For the text-containing cell, return its midpoint in (x, y) coordinate format. 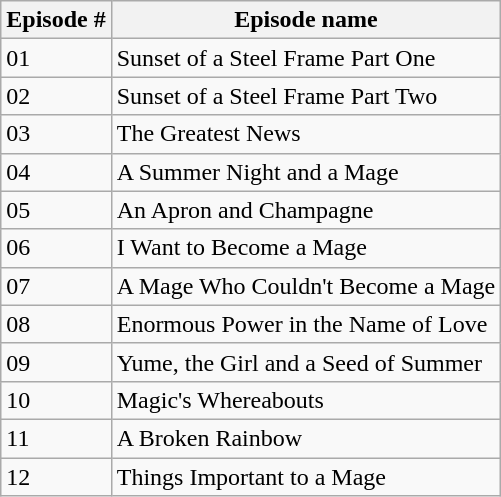
10 (56, 400)
12 (56, 477)
02 (56, 96)
Episode name (306, 20)
The Greatest News (306, 134)
06 (56, 248)
Episode # (56, 20)
Sunset of a Steel Frame Part Two (306, 96)
Magic's Whereabouts (306, 400)
Enormous Power in the Name of Love (306, 324)
09 (56, 362)
11 (56, 438)
03 (56, 134)
I Want to Become a Mage (306, 248)
Yume, the Girl and a Seed of Summer (306, 362)
Sunset of a Steel Frame Part One (306, 58)
05 (56, 210)
01 (56, 58)
An Apron and Champagne (306, 210)
04 (56, 172)
A Broken Rainbow (306, 438)
A Summer Night and a Mage (306, 172)
07 (56, 286)
Things Important to a Mage (306, 477)
A Mage Who Couldn't Become a Mage (306, 286)
08 (56, 324)
